Pinpoint the cell where the given text exists, returning its [X, Y] midpoint coordinate. 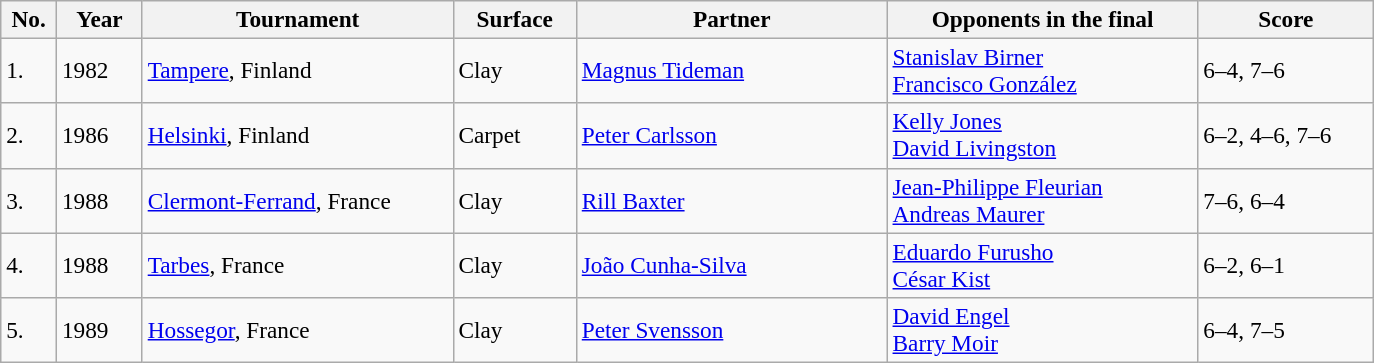
Eduardo Furusho César Kist [1042, 264]
6–4, 7–6 [1286, 70]
Clermont-Ferrand, France [298, 200]
Year [100, 19]
6–4, 7–5 [1286, 330]
Hossegor, France [298, 330]
Helsinki, Finland [298, 136]
5. [29, 330]
Score [1286, 19]
João Cunha-Silva [732, 264]
6–2, 4–6, 7–6 [1286, 136]
1986 [100, 136]
Opponents in the final [1042, 19]
Surface [514, 19]
3. [29, 200]
7–6, 6–4 [1286, 200]
1. [29, 70]
Tarbes, France [298, 264]
David Engel Barry Moir [1042, 330]
Peter Carlsson [732, 136]
Rill Baxter [732, 200]
Stanislav Birner Francisco González [1042, 70]
Tampere, Finland [298, 70]
6–2, 6–1 [1286, 264]
1982 [100, 70]
1989 [100, 330]
Carpet [514, 136]
Tournament [298, 19]
Jean-Philippe Fleurian Andreas Maurer [1042, 200]
No. [29, 19]
Partner [732, 19]
Magnus Tideman [732, 70]
Kelly Jones David Livingston [1042, 136]
Peter Svensson [732, 330]
2. [29, 136]
4. [29, 264]
